Return the (x, y) coordinate for the center point of the cell that contains the specified text.  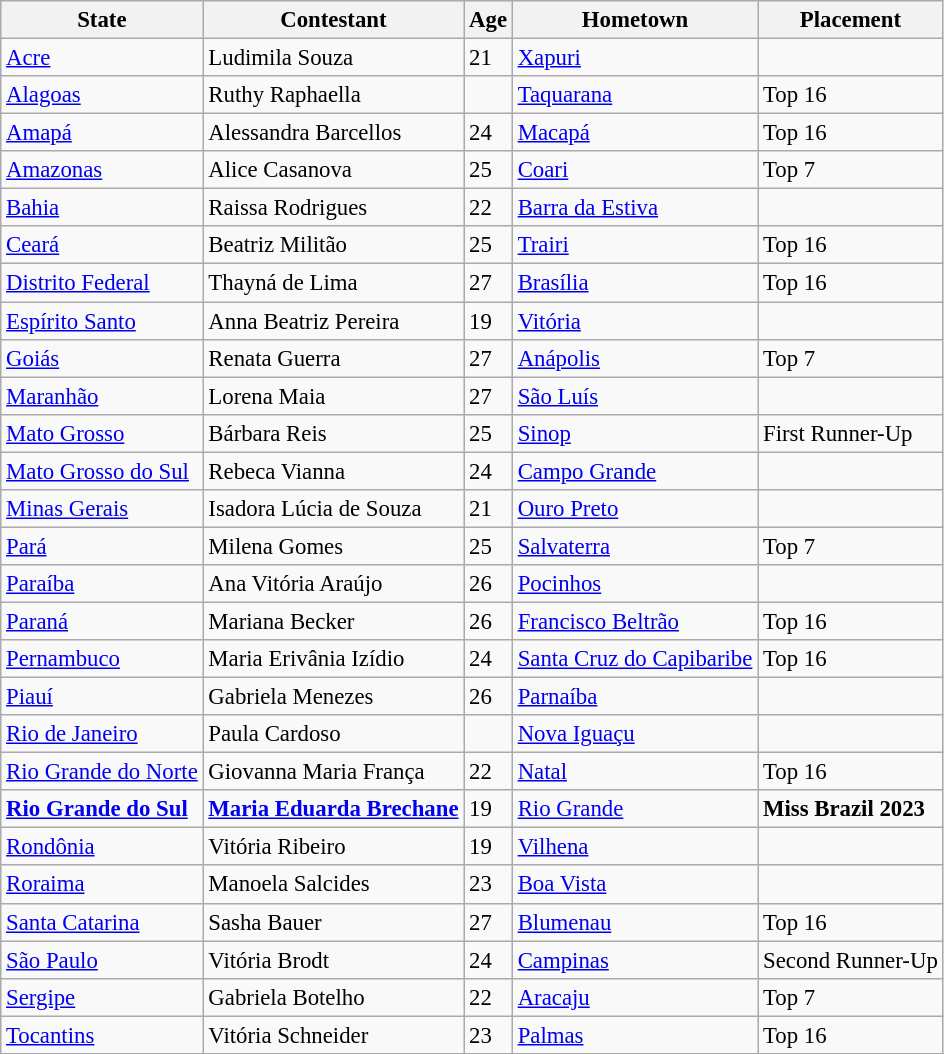
Piauí (102, 697)
Age (488, 20)
Anápolis (634, 358)
Tocantins (102, 1035)
Anna Beatriz Pereira (334, 321)
Rondônia (102, 847)
Alice Casanova (334, 170)
Giovanna Maria França (334, 772)
Goiás (102, 358)
Ludimila Souza (334, 58)
Contestant (334, 20)
Vitória (634, 321)
Palmas (634, 1035)
Vilhena (634, 847)
Rebeca Vianna (334, 471)
Sinop (634, 433)
Gabriela Botelho (334, 997)
Mariana Becker (334, 621)
Rio Grande (634, 809)
Pocinhos (634, 584)
Francisco Beltrão (634, 621)
Xapuri (634, 58)
Ouro Preto (634, 509)
Espírito Santo (102, 321)
Distrito Federal (102, 283)
Maranhão (102, 396)
Renata Guerra (334, 358)
Rio Grande do Norte (102, 772)
Parnaíba (634, 697)
Bárbara Reis (334, 433)
Paula Cardoso (334, 734)
Ana Vitória Araújo (334, 584)
Raissa Rodrigues (334, 208)
Trairi (634, 245)
Rio de Janeiro (102, 734)
Taquarana (634, 95)
Placement (850, 20)
Campo Grande (634, 471)
Second Runner-Up (850, 960)
Thayná de Lima (334, 283)
State (102, 20)
Paraná (102, 621)
Maria Erivânia Izídio (334, 659)
Ruthy Raphaella (334, 95)
Bahia (102, 208)
Santa Catarina (102, 922)
Aracaju (634, 997)
Amapá (102, 133)
Amazonas (102, 170)
Nova Iguaçu (634, 734)
Vitória Brodt (334, 960)
Macapá (634, 133)
Paraíba (102, 584)
Alagoas (102, 95)
Campinas (634, 960)
Coari (634, 170)
Sasha Bauer (334, 922)
Brasília (634, 283)
Isadora Lúcia de Souza (334, 509)
Boa Vista (634, 885)
Roraima (102, 885)
Vitória Schneider (334, 1035)
Hometown (634, 20)
Pernambuco (102, 659)
Acre (102, 58)
Ceará (102, 245)
Natal (634, 772)
Vitória Ribeiro (334, 847)
Santa Cruz do Capibaribe (634, 659)
Pará (102, 546)
Manoela Salcides (334, 885)
Minas Gerais (102, 509)
São Luís (634, 396)
Rio Grande do Sul (102, 809)
Miss Brazil 2023 (850, 809)
Alessandra Barcellos (334, 133)
Maria Eduarda Brechane (334, 809)
Salvaterra (634, 546)
Blumenau (634, 922)
São Paulo (102, 960)
Sergipe (102, 997)
Barra da Estiva (634, 208)
Milena Gomes (334, 546)
Mato Grosso (102, 433)
Lorena Maia (334, 396)
Beatriz Militão (334, 245)
Gabriela Menezes (334, 697)
Mato Grosso do Sul (102, 471)
First Runner-Up (850, 433)
